Output the [X, Y] coordinate of the center of the cell containing the given text.  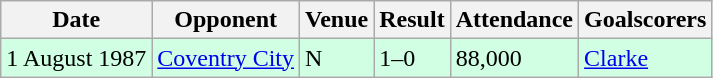
N [337, 58]
1–0 [412, 58]
Opponent [226, 20]
Venue [337, 20]
Result [412, 20]
Attendance [514, 20]
Coventry City [226, 58]
Clarke [646, 58]
88,000 [514, 58]
Date [76, 20]
Goalscorers [646, 20]
1 August 1987 [76, 58]
